Capture the cell that displays the provided text and extract its [x, y] central coordinate. 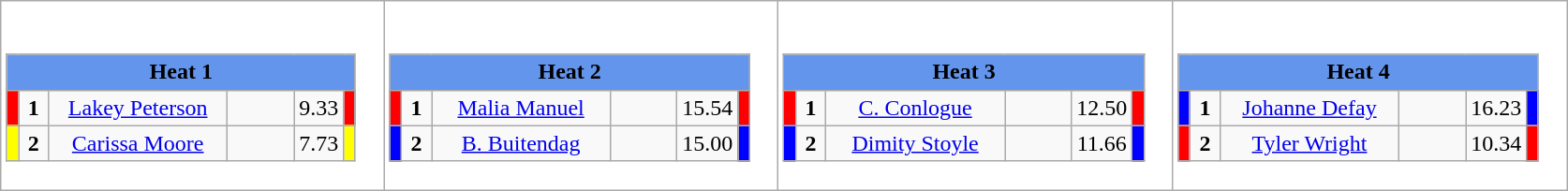
12.50 [1102, 108]
C. Conlogue [916, 108]
10.34 [1497, 143]
Malia Manuel [521, 108]
Heat 1 1 Lakey Peterson 9.33 2 Carissa Moore 7.73 [193, 95]
Heat 1 [181, 72]
11.66 [1102, 143]
Tyler Wright [1309, 143]
Dimity Stoyle [916, 143]
15.00 [708, 143]
Heat 4 1 Johanne Defay 16.23 2 Tyler Wright 10.34 [1369, 95]
15.54 [708, 108]
B. Buitendag [521, 143]
7.73 [318, 143]
Carissa Moore [139, 143]
Johanne Defay [1309, 108]
Heat 3 [964, 72]
9.33 [318, 108]
Lakey Peterson [139, 108]
Heat 3 1 C. Conlogue 12.50 2 Dimity Stoyle 11.66 [976, 95]
Heat 4 [1358, 72]
16.23 [1497, 108]
Heat 2 1 Malia Manuel 15.54 2 B. Buitendag 15.00 [581, 95]
Heat 2 [570, 72]
